Scan for the cell matching the given text and deliver its [x, y] coordinate at center. 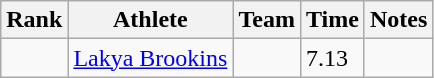
Lakya Brookins [150, 58]
Rank [34, 20]
Athlete [150, 20]
Time [332, 20]
Notes [398, 20]
Team [267, 20]
7.13 [332, 58]
